For the text-containing cell, return its midpoint in [x, y] coordinate format. 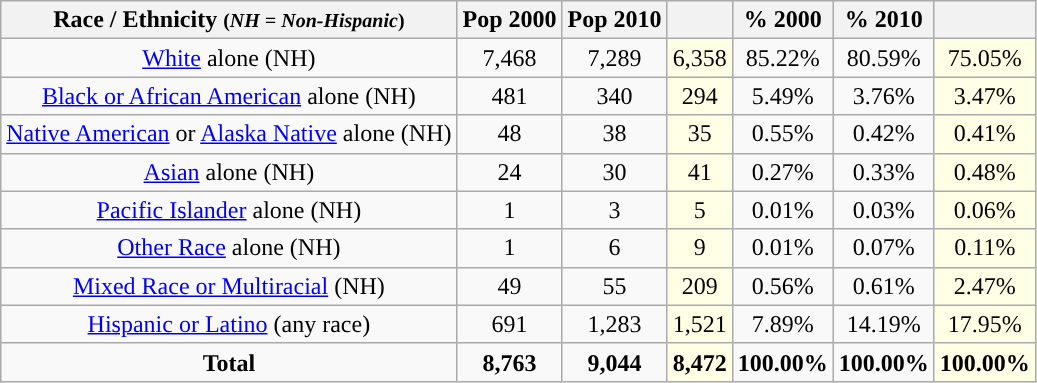
0.56% [782, 286]
0.03% [884, 210]
481 [510, 96]
55 [614, 286]
Pacific Islander alone (NH) [229, 210]
0.06% [984, 210]
38 [614, 134]
41 [700, 172]
0.07% [884, 248]
1,521 [700, 324]
14.19% [884, 324]
3 [614, 210]
0.61% [884, 286]
691 [510, 324]
3.76% [884, 96]
2.47% [984, 286]
7.89% [782, 324]
Race / Ethnicity (NH = Non-Hispanic) [229, 20]
0.41% [984, 134]
Native American or Alaska Native alone (NH) [229, 134]
35 [700, 134]
6 [614, 248]
Pop 2000 [510, 20]
0.33% [884, 172]
1,283 [614, 324]
Pop 2010 [614, 20]
White alone (NH) [229, 58]
7,289 [614, 58]
30 [614, 172]
% 2000 [782, 20]
Black or African American alone (NH) [229, 96]
48 [510, 134]
5 [700, 210]
Other Race alone (NH) [229, 248]
0.55% [782, 134]
49 [510, 286]
9,044 [614, 362]
% 2010 [884, 20]
0.48% [984, 172]
0.11% [984, 248]
294 [700, 96]
Mixed Race or Multiracial (NH) [229, 286]
17.95% [984, 324]
9 [700, 248]
Asian alone (NH) [229, 172]
8,472 [700, 362]
5.49% [782, 96]
80.59% [884, 58]
Hispanic or Latino (any race) [229, 324]
209 [700, 286]
3.47% [984, 96]
6,358 [700, 58]
85.22% [782, 58]
Total [229, 362]
75.05% [984, 58]
7,468 [510, 58]
24 [510, 172]
0.42% [884, 134]
0.27% [782, 172]
340 [614, 96]
8,763 [510, 362]
